Locate the cell with the specified text and output its (x, y) center coordinate. 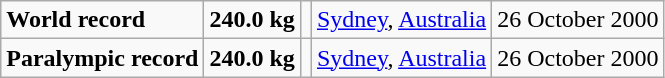
Paralympic record (102, 58)
World record (102, 20)
